For the text-containing cell, return its midpoint in [x, y] coordinate format. 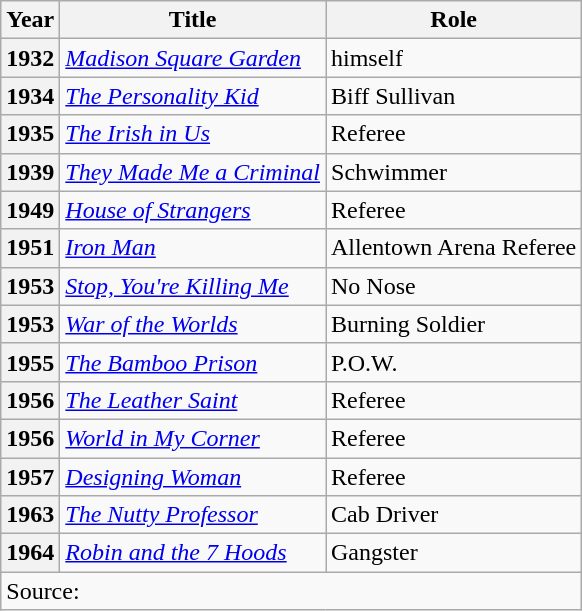
The Nutty Professor [193, 515]
1932 [30, 58]
Cab Driver [454, 515]
1949 [30, 210]
The Bamboo Prison [193, 362]
The Personality Kid [193, 96]
P.O.W. [454, 362]
1963 [30, 515]
Role [454, 20]
Iron Man [193, 248]
Allentown Arena Referee [454, 248]
No Nose [454, 286]
Burning Soldier [454, 324]
Robin and the 7 Hoods [193, 553]
Year [30, 20]
Biff Sullivan [454, 96]
Stop, You're Killing Me [193, 286]
Gangster [454, 553]
They Made Me a Criminal [193, 172]
1957 [30, 477]
himself [454, 58]
1939 [30, 172]
The Irish in Us [193, 134]
1955 [30, 362]
Title [193, 20]
World in My Corner [193, 438]
Source: [292, 591]
War of the Worlds [193, 324]
1964 [30, 553]
Schwimmer [454, 172]
Madison Square Garden [193, 58]
1934 [30, 96]
House of Strangers [193, 210]
Designing Woman [193, 477]
1935 [30, 134]
1951 [30, 248]
The Leather Saint [193, 400]
